Extract the (X, Y) coordinate from the center of the cell holding the provided text.  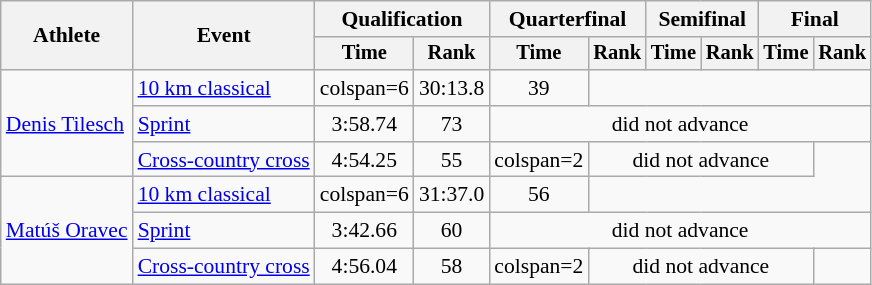
Semifinal (702, 19)
56 (538, 195)
4:54.25 (364, 160)
58 (452, 267)
73 (452, 124)
Athlete (67, 36)
60 (452, 231)
3:58.74 (364, 124)
3:42.66 (364, 231)
39 (538, 88)
31:37.0 (452, 195)
Quarterfinal (568, 19)
4:56.04 (364, 267)
Final (814, 19)
Matúš Oravec (67, 230)
Event (224, 36)
Denis Tilesch (67, 124)
Qualification (402, 19)
55 (452, 160)
30:13.8 (452, 88)
